Output the (X, Y) coordinate of the center of the cell containing the given text.  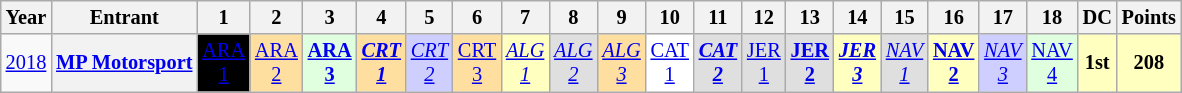
ALG2 (573, 63)
5 (430, 17)
4 (382, 17)
16 (954, 17)
Year (26, 17)
ALG1 (525, 63)
2018 (26, 63)
JER3 (858, 63)
NAV1 (904, 63)
11 (718, 17)
12 (764, 17)
10 (670, 17)
1st (1098, 63)
18 (1052, 17)
NAV4 (1052, 63)
DC (1098, 17)
NAV3 (1002, 63)
9 (621, 17)
208 (1149, 63)
2 (276, 17)
8 (573, 17)
CRT1 (382, 63)
JER1 (764, 63)
ARA2 (276, 63)
Points (1149, 17)
MP Motorsport (124, 63)
14 (858, 17)
17 (1002, 17)
CRT3 (477, 63)
CRT2 (430, 63)
NAV2 (954, 63)
CAT2 (718, 63)
13 (810, 17)
ARA3 (330, 63)
CAT1 (670, 63)
Entrant (124, 17)
6 (477, 17)
7 (525, 17)
3 (330, 17)
1 (224, 17)
ALG3 (621, 63)
ARA1 (224, 63)
15 (904, 17)
JER2 (810, 63)
